For the text-containing cell, return its midpoint in (X, Y) coordinate format. 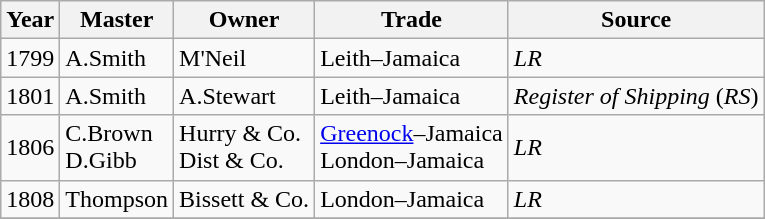
Trade (412, 20)
Master (117, 20)
C.BrownD.Gibb (117, 148)
1799 (30, 58)
1801 (30, 96)
Source (636, 20)
1806 (30, 148)
Greenock–JamaicaLondon–Jamaica (412, 148)
1808 (30, 199)
M'Neil (244, 58)
Thompson (117, 199)
Year (30, 20)
Owner (244, 20)
Hurry & Co.Dist & Co. (244, 148)
Bissett & Co. (244, 199)
A.Stewart (244, 96)
Register of Shipping (RS) (636, 96)
London–Jamaica (412, 199)
